Locate the cell with the specified text and output its (x, y) center coordinate. 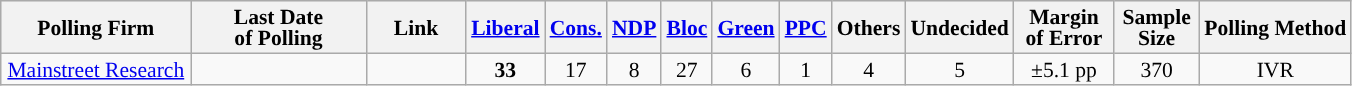
Bloc (686, 27)
Polling Firm (96, 27)
Green (746, 27)
Marginof Error (1064, 27)
8 (634, 68)
6 (746, 68)
±5.1 pp (1064, 68)
Others (869, 27)
1 (806, 68)
Liberal (505, 27)
370 (1156, 68)
Polling Method (1275, 27)
Cons. (576, 27)
SampleSize (1156, 27)
4 (869, 68)
Link (416, 27)
PPC (806, 27)
NDP (634, 27)
Undecided (959, 27)
Mainstreet Research (96, 68)
33 (505, 68)
17 (576, 68)
5 (959, 68)
27 (686, 68)
IVR (1275, 68)
Last Dateof Polling (278, 27)
